Provide the (X, Y) coordinate of the cell's center where the given text is located.  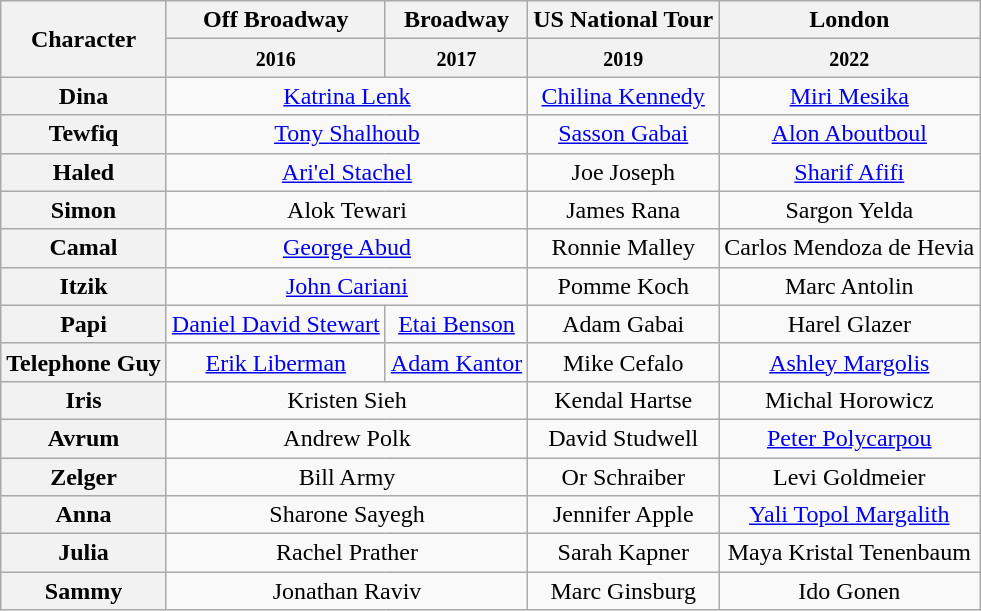
Sammy (84, 591)
George Abud (346, 248)
Sharif Afifi (850, 172)
Levi Goldmeier (850, 477)
Alon Aboutboul (850, 134)
Yali Topol Margalith (850, 515)
Jonathan Raviv (346, 591)
Tewfiq (84, 134)
Tony Shalhoub (346, 134)
Julia (84, 553)
2022 (850, 58)
Iris (84, 400)
2017 (456, 58)
Kendal Hartse (624, 400)
Andrew Polk (346, 438)
Joe Joseph (624, 172)
Anna (84, 515)
James Rana (624, 210)
Sharone Sayegh (346, 515)
Rachel Prather (346, 553)
Simon (84, 210)
Harel Glazer (850, 324)
Erik Liberman (276, 362)
Character (84, 39)
Avrum (84, 438)
Mike Cefalo (624, 362)
Etai Benson (456, 324)
Pomme Koch (624, 286)
2016 (276, 58)
Maya Kristal Tenenbaum (850, 553)
London (850, 20)
Sarah Kapner (624, 553)
Camal (84, 248)
Zelger (84, 477)
Or Schraiber (624, 477)
Adam Kantor (456, 362)
Alok Tewari (346, 210)
Ashley Margolis (850, 362)
John Cariani (346, 286)
Miri Mesika (850, 96)
Telephone Guy (84, 362)
Sargon Yelda (850, 210)
Bill Army (346, 477)
Itzik (84, 286)
Haled (84, 172)
Michal Horowicz (850, 400)
Off Broadway (276, 20)
Katrina Lenk (346, 96)
Daniel David Stewart (276, 324)
Chilina Kennedy (624, 96)
Adam Gabai (624, 324)
David Studwell (624, 438)
Peter Polycarpou (850, 438)
Kristen Sieh (346, 400)
Ronnie Malley (624, 248)
Marc Ginsburg (624, 591)
Marc Antolin (850, 286)
Broadway (456, 20)
2019 (624, 58)
Sasson Gabai (624, 134)
Ido Gonen (850, 591)
Carlos Mendoza de Hevia (850, 248)
Ari'el Stachel (346, 172)
Jennifer Apple (624, 515)
Papi (84, 324)
Dina (84, 96)
US National Tour (624, 20)
